Extract the (x, y) coordinate from the center of the cell holding the provided text.  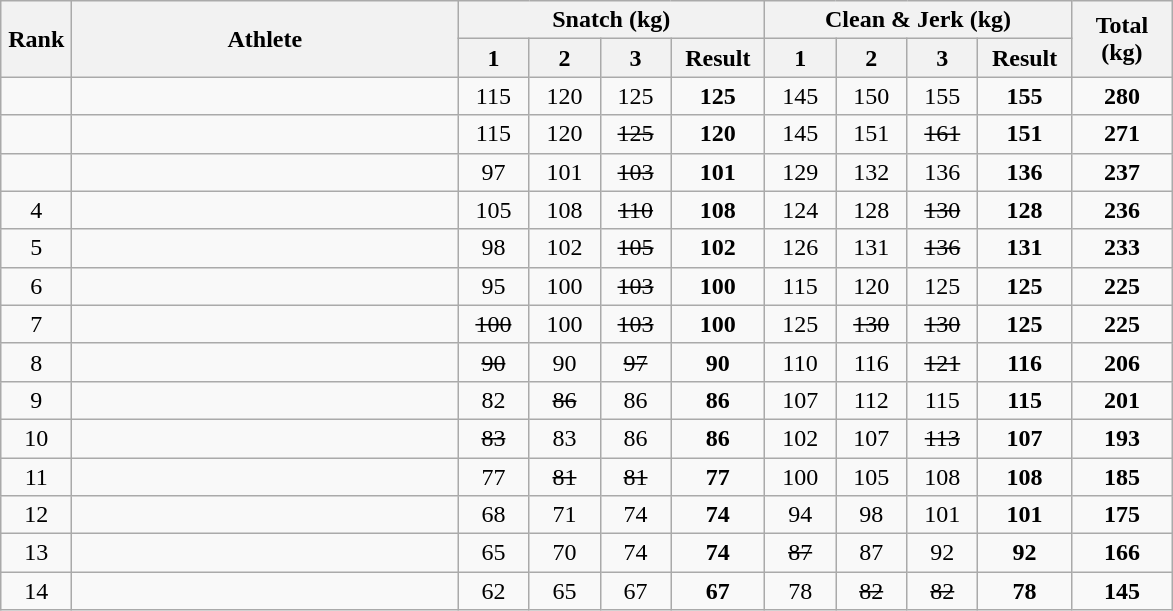
Total (kg) (1122, 39)
Athlete (265, 39)
10 (36, 438)
271 (1122, 134)
4 (36, 210)
7 (36, 324)
Rank (36, 39)
11 (36, 477)
193 (1122, 438)
5 (36, 248)
113 (942, 438)
132 (872, 172)
94 (800, 515)
8 (36, 362)
124 (800, 210)
280 (1122, 96)
233 (1122, 248)
150 (872, 96)
Snatch (kg) (612, 20)
206 (1122, 362)
161 (942, 134)
121 (942, 362)
6 (36, 286)
95 (494, 286)
185 (1122, 477)
166 (1122, 553)
126 (800, 248)
71 (564, 515)
129 (800, 172)
9 (36, 400)
Clean & Jerk (kg) (918, 20)
201 (1122, 400)
62 (494, 591)
14 (36, 591)
68 (494, 515)
12 (36, 515)
70 (564, 553)
13 (36, 553)
237 (1122, 172)
112 (872, 400)
175 (1122, 515)
236 (1122, 210)
